Return the [X, Y] coordinate for the center point of the cell that contains the specified text.  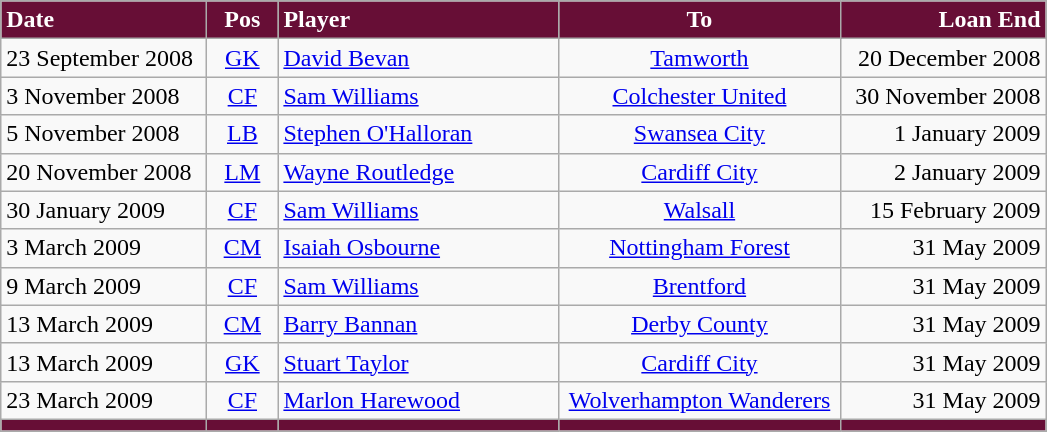
Walsall [700, 210]
Stuart Taylor [418, 362]
Brentford [700, 286]
20 November 2008 [104, 172]
Pos [242, 20]
Loan End [943, 20]
Wayne Routledge [418, 172]
Colchester United [700, 96]
LM [242, 172]
David Bevan [418, 58]
Isaiah Osbourne [418, 248]
23 March 2009 [104, 400]
30 November 2008 [943, 96]
1 January 2009 [943, 134]
5 November 2008 [104, 134]
Nottingham Forest [700, 248]
Marlon Harewood [418, 400]
30 January 2009 [104, 210]
Stephen O'Halloran [418, 134]
To [700, 20]
3 November 2008 [104, 96]
Wolverhampton Wanderers [700, 400]
Swansea City [700, 134]
15 February 2009 [943, 210]
23 September 2008 [104, 58]
Date [104, 20]
Player [418, 20]
Barry Bannan [418, 324]
2 January 2009 [943, 172]
LB [242, 134]
3 March 2009 [104, 248]
20 December 2008 [943, 58]
9 March 2009 [104, 286]
Tamworth [700, 58]
Derby County [700, 324]
